Output the [X, Y] coordinate of the center of the cell containing the given text.  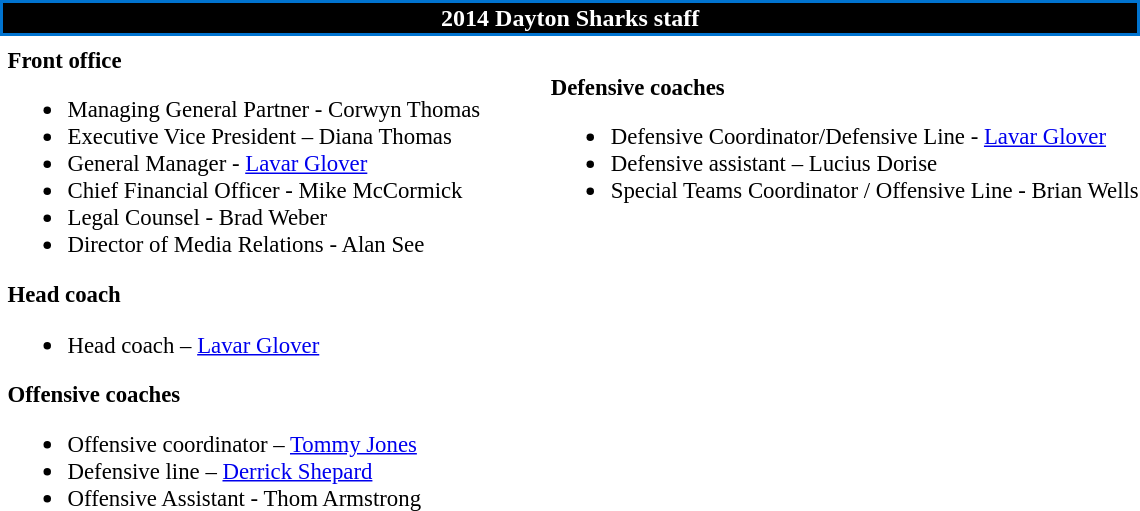
2014 Dayton Sharks staff [570, 18]
